Extract the (x, y) coordinate from the center of the cell holding the provided text.  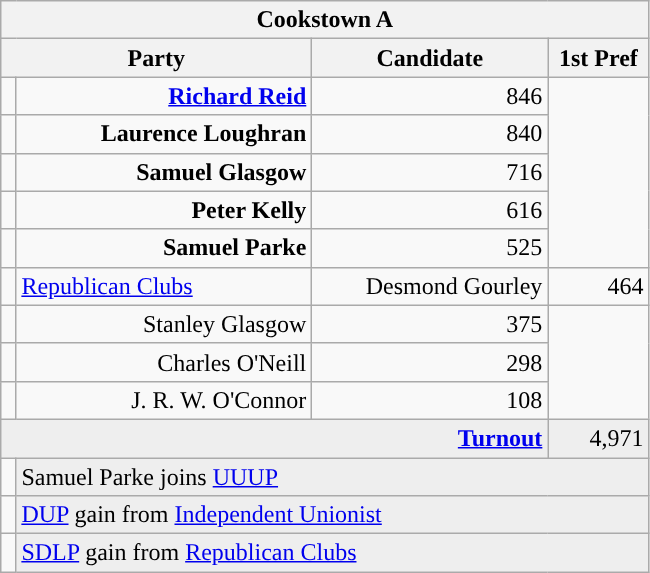
Cookstown A (325, 20)
1st Pref (598, 58)
Candidate (430, 58)
Laurence Loughran (164, 134)
Desmond Gourley (430, 286)
Samuel Glasgow (164, 172)
108 (430, 400)
298 (430, 362)
Charles O'Neill (164, 362)
525 (430, 248)
4,971 (598, 438)
SDLP gain from Republican Clubs (332, 553)
716 (430, 172)
840 (430, 134)
464 (598, 286)
Turnout (274, 438)
Peter Kelly (164, 210)
375 (430, 324)
Richard Reid (164, 96)
Republican Clubs (164, 286)
Samuel Parke joins UUUP (332, 477)
846 (430, 96)
Stanley Glasgow (164, 324)
616 (430, 210)
J. R. W. O'Connor (164, 400)
Party (156, 58)
DUP gain from Independent Unionist (332, 515)
Samuel Parke (164, 248)
